Find where the given text appears and provide that cell's center as [x, y] coordinate. 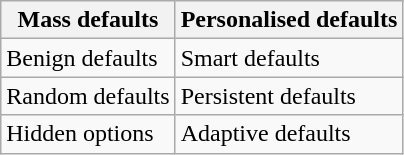
Persistent defaults [289, 96]
Hidden options [88, 134]
Personalised defaults [289, 20]
Adaptive defaults [289, 134]
Random defaults [88, 96]
Benign defaults [88, 58]
Mass defaults [88, 20]
Smart defaults [289, 58]
